Find where the given text appears and provide that cell's center as (X, Y) coordinate. 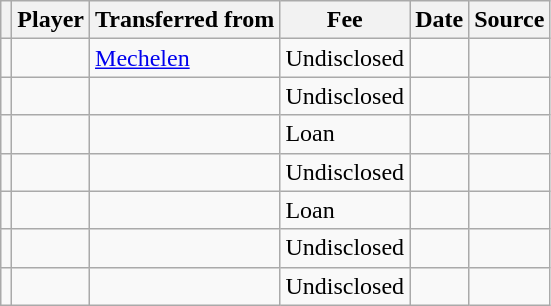
Date (440, 20)
Player (51, 20)
Source (510, 20)
Fee (345, 20)
Mechelen (185, 58)
Transferred from (185, 20)
